Find where the given text appears and provide that cell's center as (X, Y) coordinate. 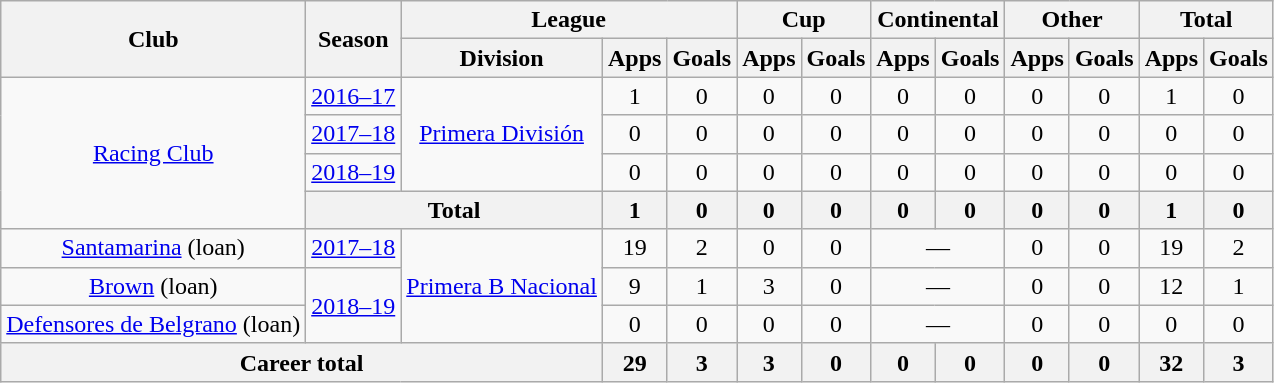
12 (1171, 286)
Defensores de Belgrano (loan) (154, 324)
Santamarina (loan) (154, 248)
2016–17 (354, 96)
Division (502, 58)
29 (634, 362)
Cup (804, 20)
Primera B Nacional (502, 286)
Season (354, 39)
Continental (938, 20)
Brown (loan) (154, 286)
Club (154, 39)
Career total (302, 362)
9 (634, 286)
Racing Club (154, 153)
Primera División (502, 134)
Other (1072, 20)
League (569, 20)
32 (1171, 362)
